Pinpoint the cell where the given text exists, returning its (X, Y) midpoint coordinate. 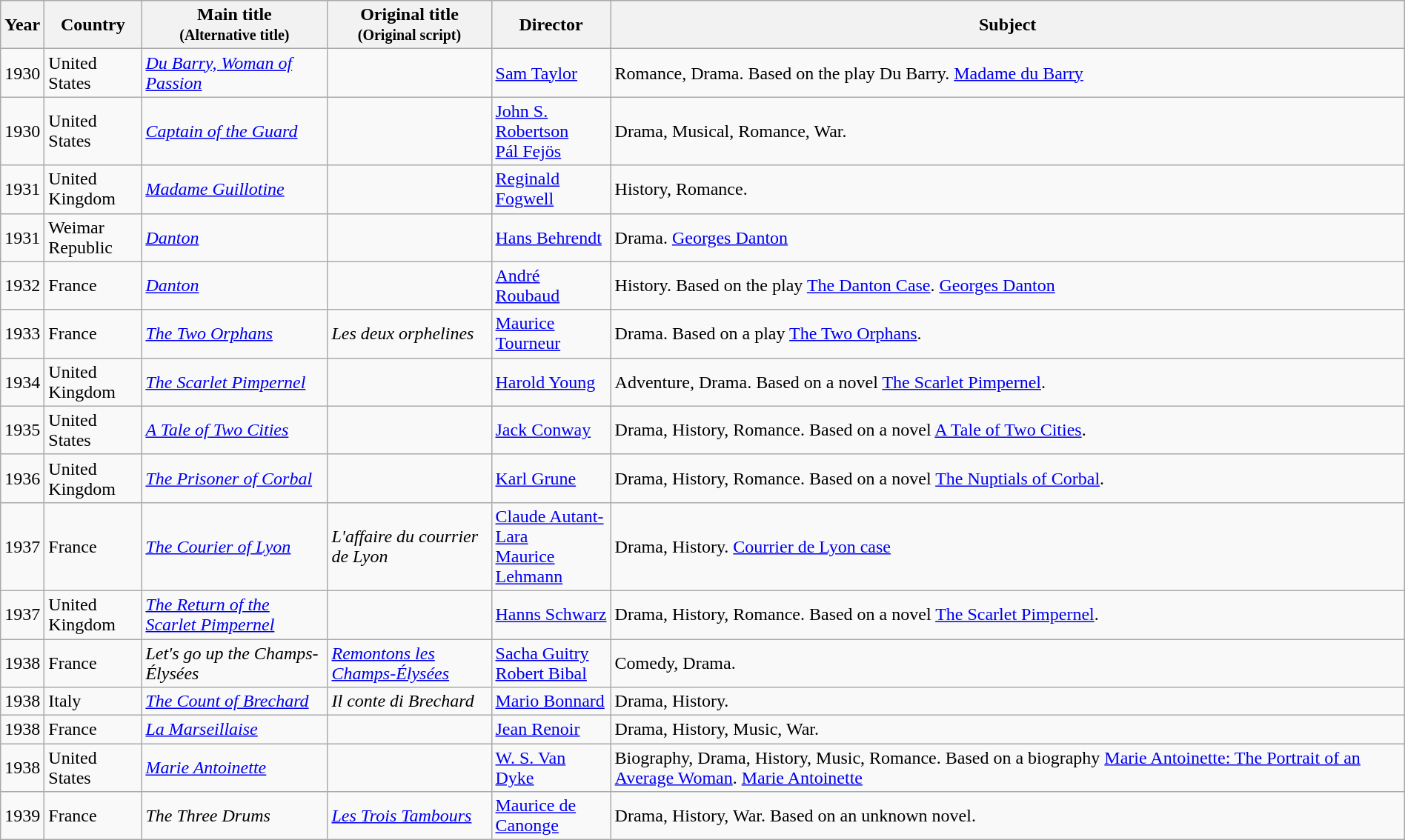
Drama, History, Romance. Based on a novel The Scarlet Pimpernel. (1008, 615)
Adventure, Drama. Based on a novel The Scarlet Pimpernel. (1008, 382)
Marie Antoinette (234, 767)
Romance, Drama. Based on the play Du Barry. Madame du Barry (1008, 73)
Hanns Schwarz (551, 615)
Maurice de Canonge (551, 816)
The Courier of Lyon (234, 547)
History. Based on the play The Danton Case. Georges Danton (1008, 286)
Drama, Musical, Romance, War. (1008, 131)
Drama, History, War. Based on an unknown novel. (1008, 816)
Country (93, 25)
1935 (22, 430)
Maurice Tourneur (551, 333)
History, Romance. (1008, 190)
Original title(Original script) (409, 25)
Jean Renoir (551, 730)
The Prisoner of Corbal (234, 479)
A Tale of Two Cities (234, 430)
The Count of Brechard (234, 701)
Claude Autant-LaraMaurice Lehmann (551, 547)
Main title(Alternative title) (234, 25)
André Roubaud (551, 286)
Reginald Fogwell (551, 190)
Les Trois Tambours (409, 816)
Sacha GuitryRobert Bibal (551, 662)
W. S. Van Dyke (551, 767)
Hans Behrendt (551, 237)
1936 (22, 479)
Sam Taylor (551, 73)
Remontons les Champs-Élysées (409, 662)
1933 (22, 333)
The Two Orphans (234, 333)
Les deux orphelines (409, 333)
Harold Young (551, 382)
Karl Grune (551, 479)
1932 (22, 286)
Biography, Drama, History, Music, Romance. Based on a biography Marie Antoinette: The Portrait of an Average Woman. Marie Antoinette (1008, 767)
Madame Guillotine (234, 190)
Let's go up the Champs-Élysées (234, 662)
Mario Bonnard (551, 701)
John S. RobertsonPál Fejös (551, 131)
Drama. Georges Danton (1008, 237)
The Three Drums (234, 816)
The Scarlet Pimpernel (234, 382)
Drama, History. (1008, 701)
The Return of the Scarlet Pimpernel (234, 615)
Jack Conway (551, 430)
Il conte di Brechard (409, 701)
Year (22, 25)
La Marseillaise (234, 730)
Du Barry, Woman of Passion (234, 73)
Weimar Republic (93, 237)
Italy (93, 701)
Comedy, Drama. (1008, 662)
Drama, History. Courrier de Lyon case (1008, 547)
Subject (1008, 25)
Drama, History, Romance. Based on a novel The Nuptials of Corbal. (1008, 479)
L'affaire du courrier de Lyon (409, 547)
Drama, History, Music, War. (1008, 730)
Drama. Based on a play The Two Orphans. (1008, 333)
Captain of the Guard (234, 131)
1934 (22, 382)
Director (551, 25)
1939 (22, 816)
Drama, History, Romance. Based on a novel A Tale of Two Cities. (1008, 430)
